Pinpoint the cell where the given text exists, returning its (x, y) midpoint coordinate. 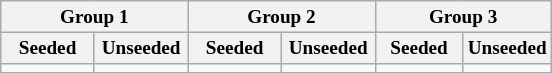
Group 1 (94, 17)
Group 2 (282, 17)
Group 3 (463, 17)
